Scan for the cell matching the given text and deliver its [x, y] coordinate at center. 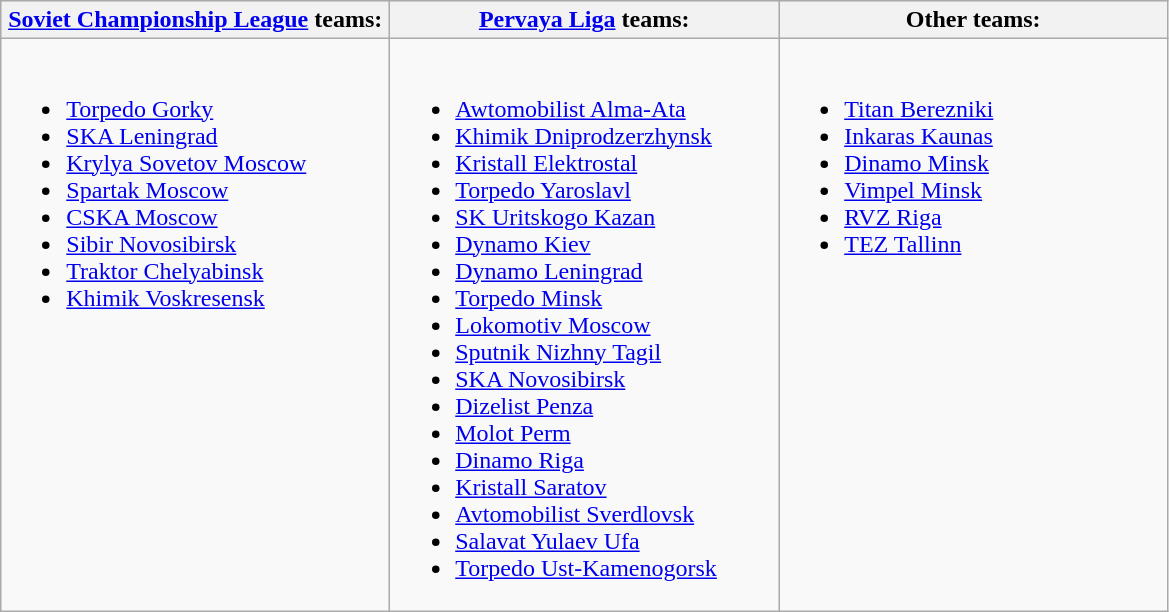
Soviet Championship League teams: [196, 20]
Other teams: [974, 20]
Torpedo GorkySKA LeningradKrylya Sovetov MoscowSpartak MoscowCSKA MoscowSibir NovosibirskTraktor ChelyabinskKhimik Voskresensk [196, 325]
Titan BereznikiInkaras KaunasDinamo MinskVimpel MinskRVZ RigaTEZ Tallinn [974, 325]
Pervaya Liga teams: [584, 20]
